Scan for the cell matching the given text and deliver its [x, y] coordinate at center. 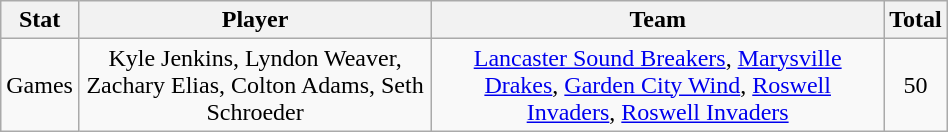
Stat [40, 20]
Lancaster Sound Breakers, Marysville Drakes, Garden City Wind, Roswell Invaders, Roswell Invaders [658, 85]
Games [40, 85]
Team [658, 20]
Total [916, 20]
Player [254, 20]
Kyle Jenkins, Lyndon Weaver, Zachary Elias, Colton Adams, Seth Schroeder [254, 85]
50 [916, 85]
